Extract the (X, Y) coordinate from the center of the cell holding the provided text.  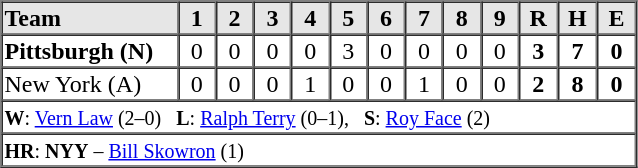
W: Vern Law (2–0) L: Ralph Terry (0–1), S: Roy Face (2) (319, 116)
Pittsburgh (N) (90, 50)
4 (310, 18)
HR: NYY – Bill Skowron (1) (319, 150)
E (616, 18)
H (578, 18)
Team (90, 18)
New York (A) (90, 84)
R (538, 18)
6 (386, 18)
9 (500, 18)
5 (348, 18)
